Provide the (X, Y) coordinate of the cell's center where the given text is located.  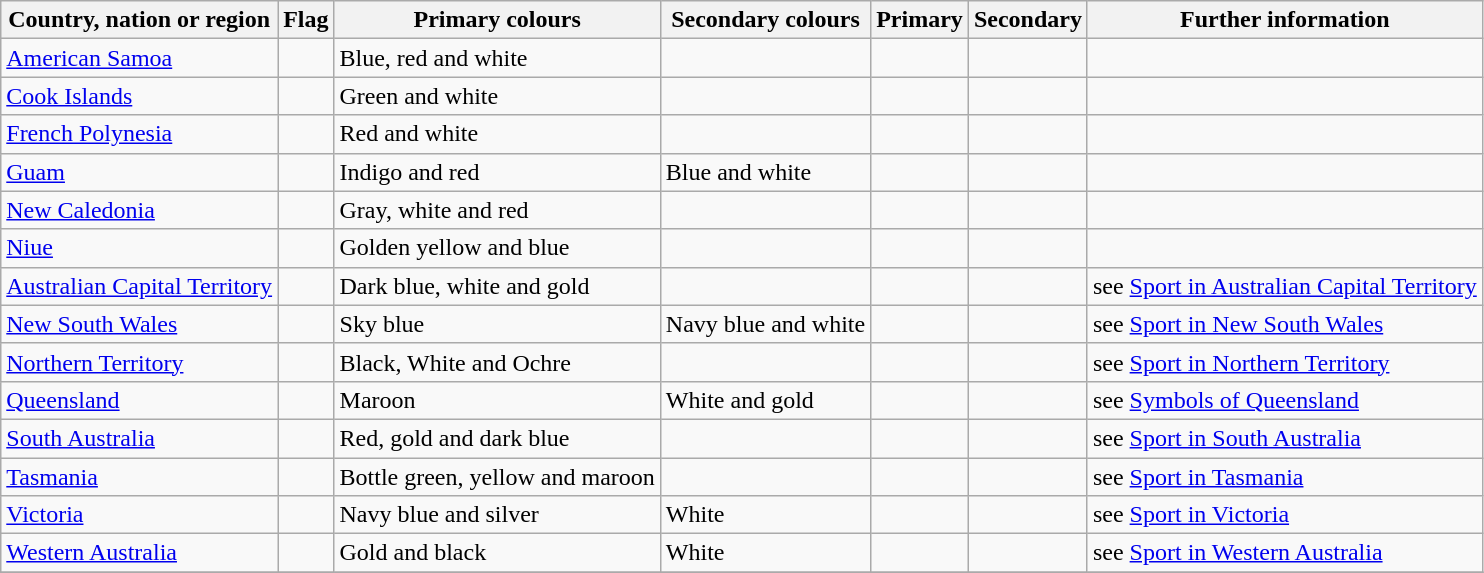
Navy blue and white (765, 324)
Niue (140, 248)
Australian Capital Territory (140, 286)
Sky blue (497, 324)
see Sport in Victoria (1284, 515)
see Sport in Australian Capital Territory (1284, 286)
Secondary (1028, 20)
Indigo and red (497, 172)
Red, gold and dark blue (497, 438)
Northern Territory (140, 362)
New South Wales (140, 324)
Bottle green, yellow and maroon (497, 477)
South Australia (140, 438)
see Symbols of Queensland (1284, 400)
Cook Islands (140, 96)
Red and white (497, 134)
Green and white (497, 96)
Guam (140, 172)
White and gold (765, 400)
Maroon (497, 400)
Primary colours (497, 20)
New Caledonia (140, 210)
Flag (306, 20)
Blue and white (765, 172)
Queensland (140, 400)
Western Australia (140, 553)
see Sport in New South Wales (1284, 324)
Victoria (140, 515)
see Sport in South Australia (1284, 438)
Country, nation or region (140, 20)
American Samoa (140, 58)
Blue, red and white (497, 58)
see Sport in Northern Territory (1284, 362)
Black, White and Ochre (497, 362)
Navy blue and silver (497, 515)
Gold and black (497, 553)
Gray, white and red (497, 210)
see Sport in Tasmania (1284, 477)
see Sport in Western Australia (1284, 553)
Secondary colours (765, 20)
Dark blue, white and gold (497, 286)
French Polynesia (140, 134)
Golden yellow and blue (497, 248)
Tasmania (140, 477)
Primary (920, 20)
Further information (1284, 20)
